Search for the cell housing the specified text and yield its [X, Y] center coordinate. 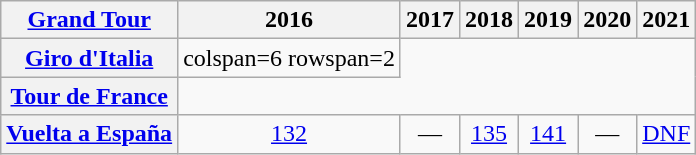
135 [488, 134]
132 [290, 134]
Vuelta a España [90, 134]
2020 [608, 20]
2019 [548, 20]
Grand Tour [90, 20]
141 [548, 134]
Giro d'Italia [90, 58]
2016 [290, 20]
colspan=6 rowspan=2 [290, 58]
2017 [430, 20]
2018 [488, 20]
2021 [666, 20]
Tour de France [90, 96]
DNF [666, 134]
